For the text-containing cell, return its midpoint in [X, Y] coordinate format. 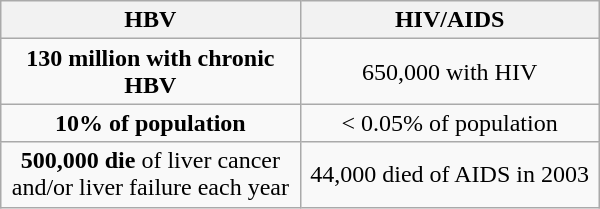
HIV/AIDS [450, 20]
500,000 die of liver cancer and/or liver failure each year [150, 174]
650,000 with HIV [450, 72]
< 0.05% of population [450, 123]
HBV [150, 20]
130 million with chronic HBV [150, 72]
10% of population [150, 123]
44,000 died of AIDS in 2003 [450, 174]
